Return the [X, Y] coordinate for the center point of the cell that contains the specified text.  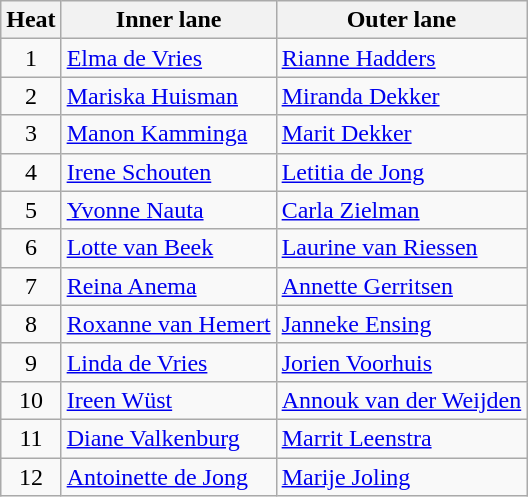
Laurine van Riessen [402, 248]
Inner lane [168, 20]
6 [31, 248]
Janneke Ensing [402, 324]
Letitia de Jong [402, 172]
Antoinette de Jong [168, 477]
1 [31, 58]
Marrit Leenstra [402, 438]
Yvonne Nauta [168, 210]
Diane Valkenburg [168, 438]
Ireen Wüst [168, 400]
Mariska Huisman [168, 96]
5 [31, 210]
2 [31, 96]
8 [31, 324]
Reina Anema [168, 286]
Annouk van der Weijden [402, 400]
Lotte van Beek [168, 248]
Manon Kamminga [168, 134]
Linda de Vries [168, 362]
3 [31, 134]
10 [31, 400]
Roxanne van Hemert [168, 324]
Jorien Voorhuis [402, 362]
Outer lane [402, 20]
Rianne Hadders [402, 58]
4 [31, 172]
Carla Zielman [402, 210]
Heat [31, 20]
12 [31, 477]
Marit Dekker [402, 134]
Miranda Dekker [402, 96]
Elma de Vries [168, 58]
Annette Gerritsen [402, 286]
11 [31, 438]
7 [31, 286]
Marije Joling [402, 477]
Irene Schouten [168, 172]
9 [31, 362]
